Search for the cell housing the specified text and yield its (x, y) center coordinate. 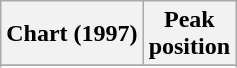
Peakposition (189, 34)
Chart (1997) (72, 34)
